Scan for the cell matching the given text and deliver its [X, Y] coordinate at center. 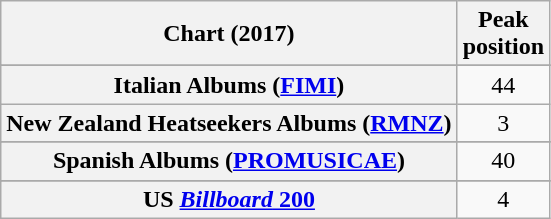
Chart (2017) [229, 34]
44 [503, 85]
US Billboard 200 [229, 199]
New Zealand Heatseekers Albums (RMNZ) [229, 123]
Peak position [503, 34]
4 [503, 199]
Spanish Albums (PROMUSICAE) [229, 161]
Italian Albums (FIMI) [229, 85]
40 [503, 161]
3 [503, 123]
